Pinpoint the cell where the given text exists, returning its (x, y) midpoint coordinate. 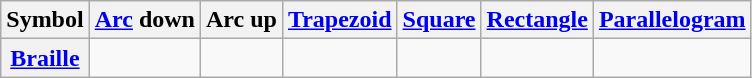
Braille (45, 58)
Trapezoid (340, 20)
Rectangle (537, 20)
Parallelogram (672, 20)
Arc up (241, 20)
Symbol (45, 20)
Arc down (144, 20)
Square (439, 20)
